Provide the (x, y) coordinate of the cell's center where the given text is located.  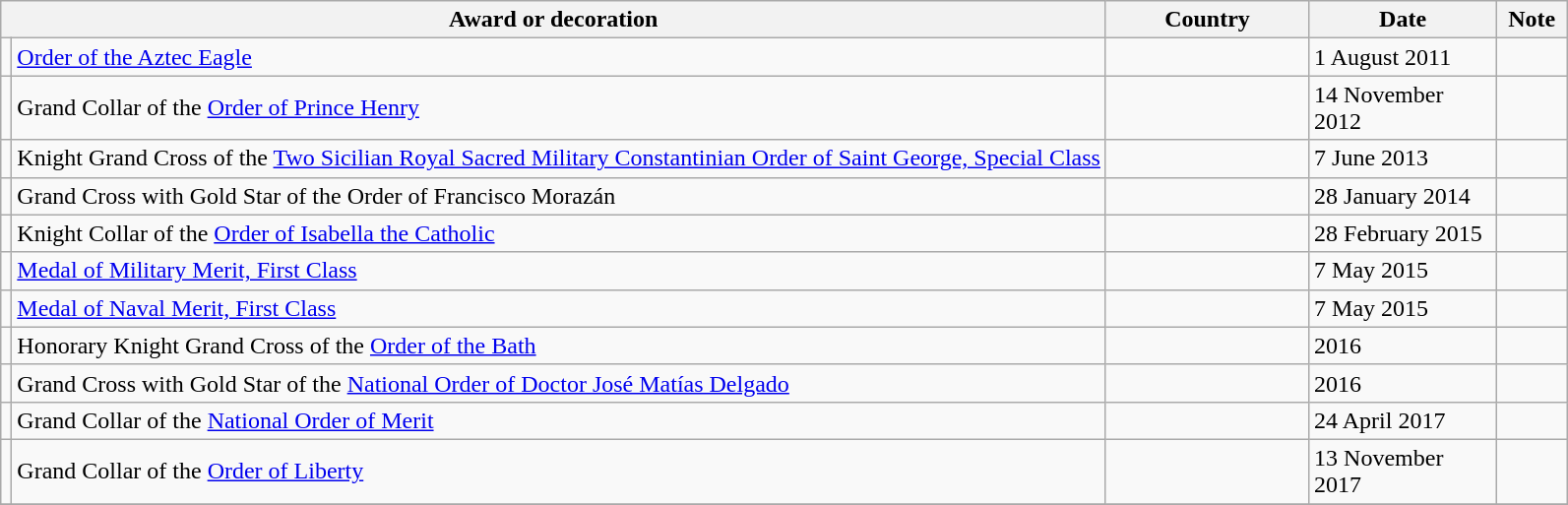
1 August 2011 (1404, 57)
Award or decoration (553, 20)
14 November 2012 (1404, 108)
28 January 2014 (1404, 196)
13 November 2017 (1404, 471)
Medal of Military Merit, First Class (559, 271)
Grand Cross with Gold Star of the National Order of Doctor José Matías Delgado (559, 383)
Country (1207, 20)
Medal of Naval Merit, First Class (559, 308)
Date (1404, 20)
Honorary Knight Grand Cross of the Order of the Bath (559, 346)
7 June 2013 (1404, 158)
28 February 2015 (1404, 233)
Note (1532, 20)
Knight Grand Cross of the Two Sicilian Royal Sacred Military Constantinian Order of Saint George, Special Class (559, 158)
Grand Collar of the Order of Liberty (559, 471)
Grand Collar of the Order of Prince Henry (559, 108)
Grand Cross with Gold Star of the Order of Francisco Morazán (559, 196)
Grand Collar of the National Order of Merit (559, 420)
Order of the Aztec Eagle (559, 57)
24 April 2017 (1404, 420)
Knight Collar of the Order of Isabella the Catholic (559, 233)
